Provide the [x, y] coordinate of the cell's center where the given text is located.  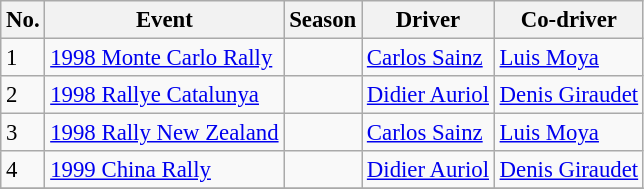
4 [23, 170]
1998 Rallye Catalunya [164, 95]
Season [323, 20]
Driver [428, 20]
1998 Rally New Zealand [164, 133]
2 [23, 95]
No. [23, 20]
Co-driver [568, 20]
1999 China Rally [164, 170]
Event [164, 20]
1 [23, 58]
3 [23, 133]
1998 Monte Carlo Rally [164, 58]
